Locate the cell with the specified text and output its [x, y] center coordinate. 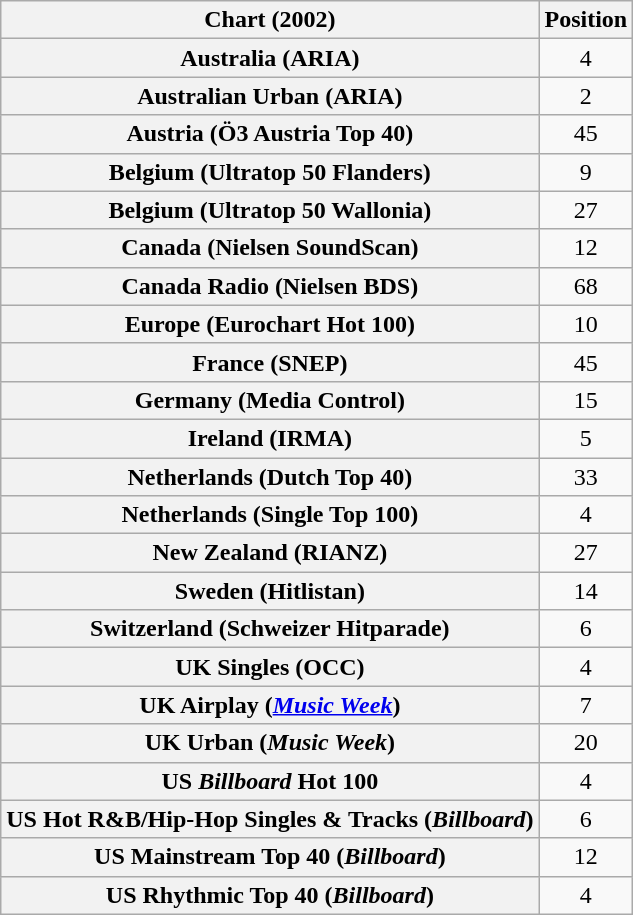
US Billboard Hot 100 [270, 781]
Europe (Eurochart Hot 100) [270, 324]
10 [586, 324]
9 [586, 172]
15 [586, 400]
Netherlands (Dutch Top 40) [270, 477]
UK Urban (Music Week) [270, 743]
US Mainstream Top 40 (Billboard) [270, 857]
33 [586, 477]
Position [586, 20]
7 [586, 705]
Belgium (Ultratop 50 Wallonia) [270, 210]
14 [586, 591]
US Hot R&B/Hip-Hop Singles & Tracks (Billboard) [270, 819]
Australian Urban (ARIA) [270, 96]
Australia (ARIA) [270, 58]
Belgium (Ultratop 50 Flanders) [270, 172]
68 [586, 286]
UK Singles (OCC) [270, 667]
20 [586, 743]
France (SNEP) [270, 362]
New Zealand (RIANZ) [270, 553]
Chart (2002) [270, 20]
UK Airplay (Music Week) [270, 705]
Canada Radio (Nielsen BDS) [270, 286]
Ireland (IRMA) [270, 438]
5 [586, 438]
Switzerland (Schweizer Hitparade) [270, 629]
Netherlands (Single Top 100) [270, 515]
Sweden (Hitlistan) [270, 591]
Austria (Ö3 Austria Top 40) [270, 134]
2 [586, 96]
US Rhythmic Top 40 (Billboard) [270, 895]
Germany (Media Control) [270, 400]
Canada (Nielsen SoundScan) [270, 248]
